Capture the cell that displays the provided text and extract its [x, y] central coordinate. 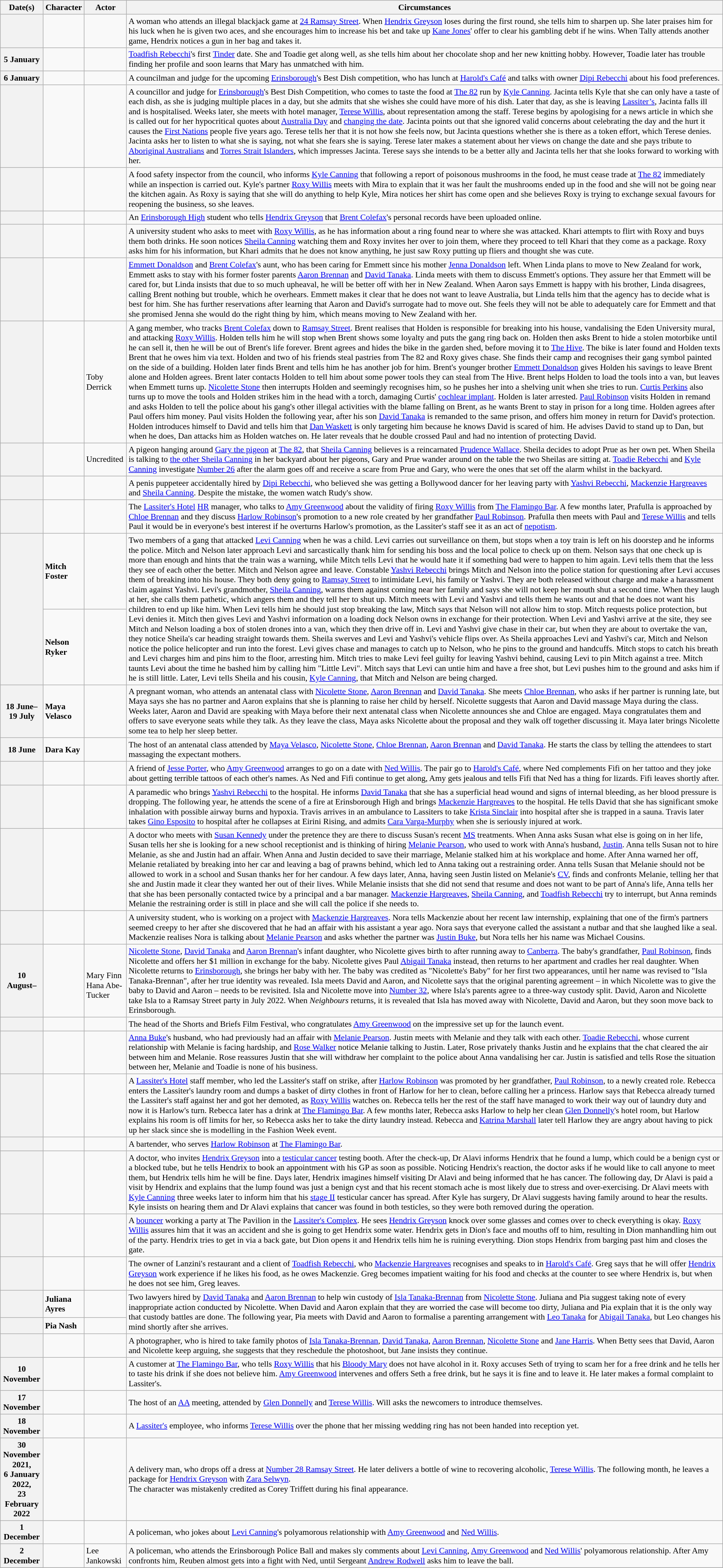
A policeman, who jokes about Levi Canning's polyamorous relationship with Amy Greenwood and Ned Willis. [424, 1533]
Juliana Ayres [64, 1304]
Lee Jankowski [106, 1556]
Nelson Ryker [64, 647]
Character [64, 7]
Circumstances [424, 7]
Uncredited [106, 460]
2 December [22, 1556]
Date(s) [22, 7]
An Erinsborough High student who tells Hendrix Greyson that Brent Colefax's personal records have been uploaded online. [424, 218]
A bartender, who serves Harlow Robinson at The Flamingo Bar. [424, 1144]
Mary FinnHana Abe-Tucker [106, 981]
Maya Velasco [64, 711]
10 August– [22, 981]
17 November [22, 1403]
A Lassiter's employee, who informs Terese Willis over the phone that her missing wedding ring has not been handed into reception yet. [424, 1426]
30 November 2021,6 January 2022,23 February 2022 [22, 1479]
Mitch Foster [64, 571]
The head of the Shorts and Briefs Film Festival, who congratulates Amy Greenwood on the impressive set up for the launch event. [424, 1024]
Toby Derrick [106, 382]
1 December [22, 1533]
Actor [106, 7]
6 January [22, 78]
18 November [22, 1426]
18 June–19 July [22, 711]
5 January [22, 59]
Pia Nash [64, 1326]
10 November [22, 1374]
The host of an AA meeting, attended by Glen Donnelly and Terese Willis. Will asks the newcomers to introduce themselves. [424, 1403]
Dara Kay [64, 750]
18 June [22, 750]
